Pinpoint the cell where the given text exists, returning its [X, Y] midpoint coordinate. 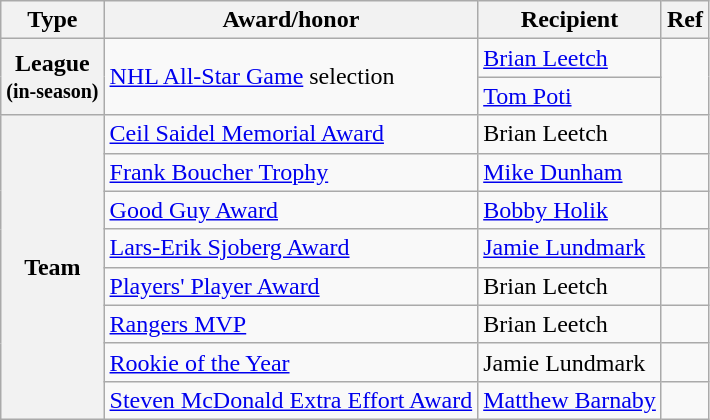
Players' Player Award [291, 286]
NHL All-Star Game selection [291, 77]
Tom Poti [570, 96]
Matthew Barnaby [570, 400]
Ref [684, 20]
Steven McDonald Extra Effort Award [291, 400]
Rookie of the Year [291, 362]
Bobby Holik [570, 210]
Good Guy Award [291, 210]
Rangers MVP [291, 324]
Award/honor [291, 20]
Type [52, 20]
League(in-season) [52, 77]
Ceil Saidel Memorial Award [291, 134]
Frank Boucher Trophy [291, 172]
Lars-Erik Sjoberg Award [291, 248]
Team [52, 267]
Recipient [570, 20]
Mike Dunham [570, 172]
